Pinpoint the cell where the given text exists, returning its (x, y) midpoint coordinate. 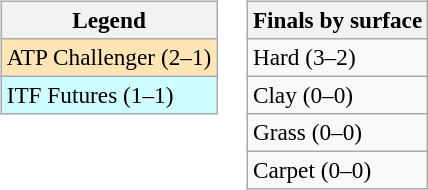
Carpet (0–0) (337, 171)
Legend (108, 20)
Grass (0–0) (337, 133)
ITF Futures (1–1) (108, 95)
ATP Challenger (2–1) (108, 57)
Hard (3–2) (337, 57)
Finals by surface (337, 20)
Clay (0–0) (337, 95)
